Locate the cell with the specified text and output its (X, Y) center coordinate. 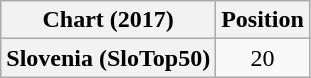
Slovenia (SloTop50) (108, 58)
20 (263, 58)
Position (263, 20)
Chart (2017) (108, 20)
